Determine the (X, Y) coordinate at the center of the cell enclosing the given text.  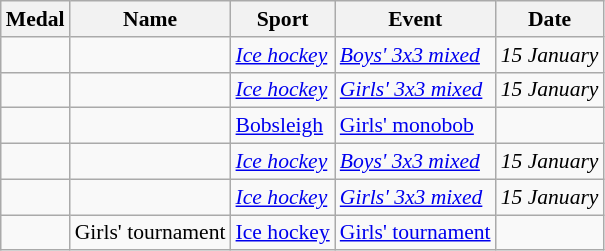
Girls' monobob (416, 126)
Medal (36, 19)
Name (150, 19)
Bobsleigh (283, 126)
Event (416, 19)
Date (550, 19)
Sport (283, 19)
